Determine the [X, Y] coordinate at the center of the cell enclosing the given text.  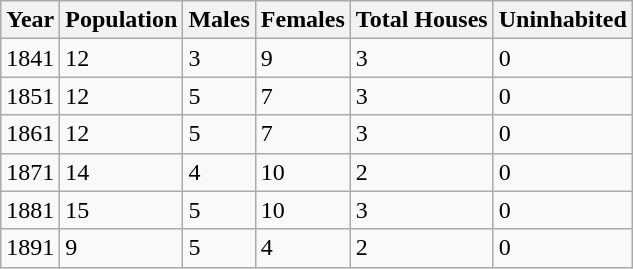
Population [122, 20]
Year [30, 20]
Males [219, 20]
14 [122, 172]
1891 [30, 248]
Females [302, 20]
1841 [30, 58]
1871 [30, 172]
15 [122, 210]
Uninhabited [562, 20]
1861 [30, 134]
1851 [30, 96]
1881 [30, 210]
Total Houses [422, 20]
